Determine the (x, y) coordinate at the center of the cell enclosing the given text.  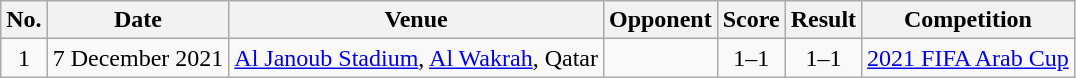
Venue (416, 20)
Opponent (660, 20)
7 December 2021 (138, 58)
Date (138, 20)
1 (24, 58)
Score (751, 20)
Al Janoub Stadium, Al Wakrah, Qatar (416, 58)
No. (24, 20)
Competition (968, 20)
Result (823, 20)
2021 FIFA Arab Cup (968, 58)
